Provide the [x, y] coordinate of the cell's center where the given text is located.  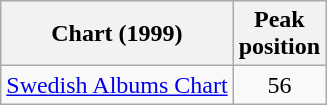
Chart (1999) [117, 34]
Peakposition [279, 34]
56 [279, 85]
Swedish Albums Chart [117, 85]
